Determine the (X, Y) coordinate at the center of the cell enclosing the given text.  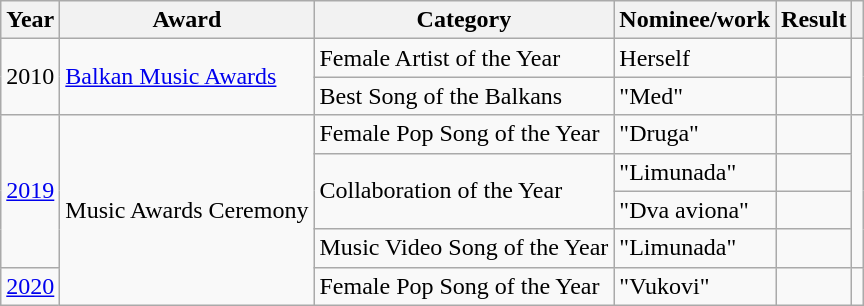
2020 (30, 286)
Collaboration of the Year (464, 191)
2019 (30, 191)
Balkan Music Awards (187, 77)
Category (464, 20)
2010 (30, 77)
"Druga" (695, 134)
"Med" (695, 96)
Result (814, 20)
Herself (695, 58)
"Dva aviona" (695, 210)
Music Awards Ceremony (187, 210)
Music Video Song of the Year (464, 248)
Year (30, 20)
Award (187, 20)
"Vukovi" (695, 286)
Best Song of the Balkans (464, 96)
Nominee/work (695, 20)
Female Artist of the Year (464, 58)
